Search for the cell housing the specified text and yield its (x, y) center coordinate. 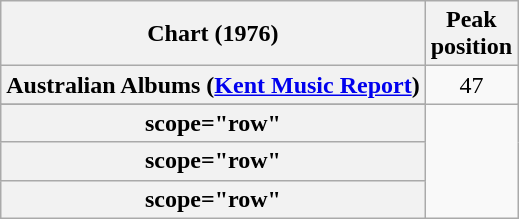
Australian Albums (Kent Music Report) (213, 85)
Chart (1976) (213, 34)
Peakposition (471, 34)
47 (471, 85)
